Locate the cell with the specified text and output its [x, y] center coordinate. 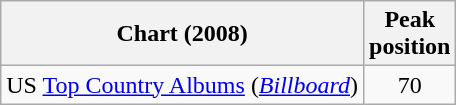
US Top Country Albums (Billboard) [182, 85]
70 [410, 85]
Peakposition [410, 34]
Chart (2008) [182, 34]
